Pinpoint the cell where the given text exists, returning its (X, Y) midpoint coordinate. 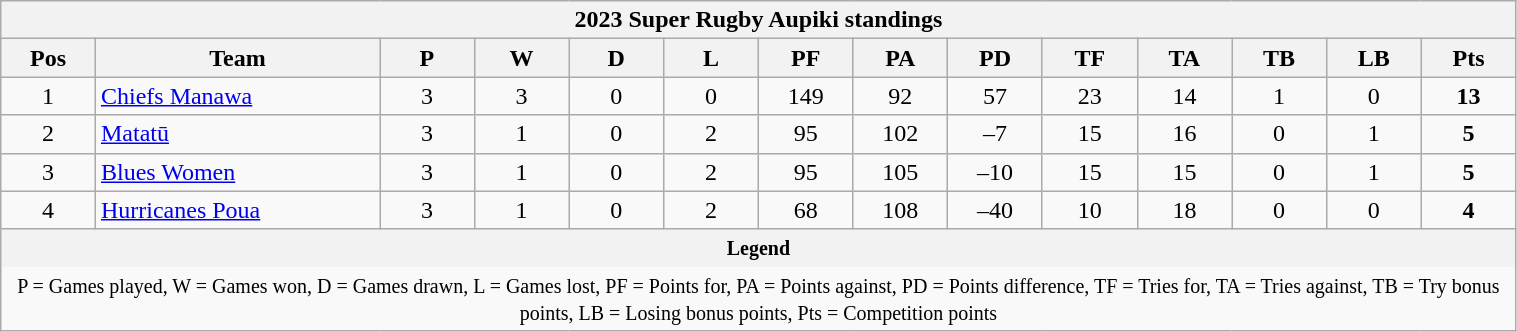
Hurricanes Poua (237, 210)
Legend (758, 248)
10 (1090, 210)
TA (1184, 58)
–40 (996, 210)
TF (1090, 58)
LB (1374, 58)
68 (806, 210)
D (616, 58)
Pos (48, 58)
Matatū (237, 134)
92 (900, 96)
PA (900, 58)
16 (1184, 134)
TB (1280, 58)
L (712, 58)
Team (237, 58)
–7 (996, 134)
149 (806, 96)
PF (806, 58)
57 (996, 96)
105 (900, 172)
23 (1090, 96)
102 (900, 134)
W (522, 58)
PD (996, 58)
Pts (1468, 58)
13 (1468, 96)
P (428, 58)
–10 (996, 172)
14 (1184, 96)
18 (1184, 210)
Blues Women (237, 172)
Chiefs Manawa (237, 96)
2023 Super Rugby Aupiki standings (758, 20)
108 (900, 210)
